Search for the cell housing the specified text and yield its (X, Y) center coordinate. 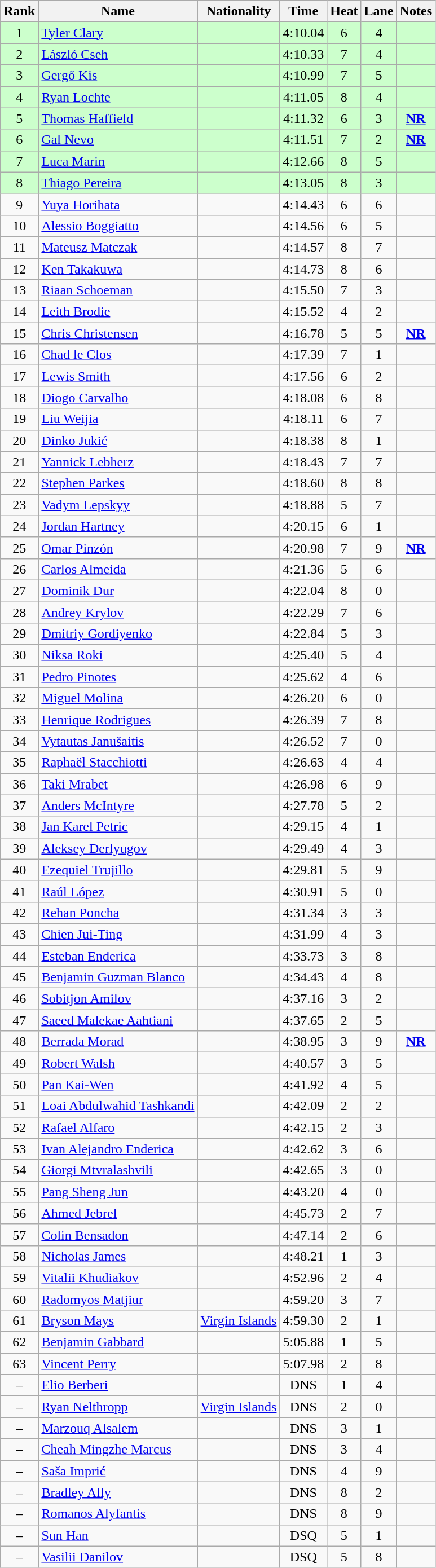
Miguel Molina (118, 698)
Leith Brodie (118, 312)
4:26.98 (303, 784)
4:17.56 (303, 376)
Yuya Horihata (118, 204)
40 (19, 870)
4:47.14 (303, 1235)
4:22.84 (303, 634)
10 (19, 226)
54 (19, 1170)
Pang Sheng Jun (118, 1192)
4:27.78 (303, 805)
Colin Bensadon (118, 1235)
4:22.29 (303, 612)
Ivan Alejandro Enderica (118, 1149)
Nicholas James (118, 1256)
Alessio Boggiatto (118, 226)
36 (19, 784)
Sobitjon Amilov (118, 999)
42 (19, 913)
4:18.38 (303, 441)
21 (19, 462)
Ryan Lochte (118, 97)
Sun Han (118, 1535)
43 (19, 934)
4:41.92 (303, 1085)
4:45.73 (303, 1213)
4:42.62 (303, 1149)
Berrada Morad (118, 1042)
Luca Marin (118, 161)
Mateusz Matczak (118, 247)
4:18.11 (303, 419)
Pedro Pinotes (118, 677)
Ryan Nelthropp (118, 1407)
28 (19, 612)
4:26.20 (303, 698)
48 (19, 1042)
4:13.05 (303, 183)
4:15.52 (303, 312)
4:14.43 (303, 204)
Omar Pinzón (118, 548)
4:14.56 (303, 226)
4:52.96 (303, 1278)
4:11.05 (303, 97)
Saša Imprić (118, 1471)
4:59.30 (303, 1321)
57 (19, 1235)
51 (19, 1106)
4:12.66 (303, 161)
Benjamin Gabbard (118, 1342)
Time (303, 11)
25 (19, 548)
Saeed Malekae Aahtiani (118, 1020)
4:26.63 (303, 763)
4:37.16 (303, 999)
4:30.91 (303, 891)
4:59.20 (303, 1299)
4:40.57 (303, 1063)
Aleksey Derlyugov (118, 848)
Loai Abdulwahid Tashkandi (118, 1106)
Benjamin Guzman Blanco (118, 977)
4:11.51 (303, 140)
4:18.43 (303, 462)
4:21.36 (303, 569)
11 (19, 247)
41 (19, 891)
Ahmed Jebrel (118, 1213)
Chien Jui-Ting (118, 934)
Thiago Pereira (118, 183)
17 (19, 376)
Chris Christensen (118, 333)
4:17.39 (303, 355)
53 (19, 1149)
4:42.09 (303, 1106)
4:26.52 (303, 741)
56 (19, 1213)
4:43.20 (303, 1192)
32 (19, 698)
4:14.57 (303, 247)
4:25.62 (303, 677)
4:48.21 (303, 1256)
Rafael Alfaro (118, 1127)
47 (19, 1020)
Carlos Almeida (118, 569)
26 (19, 569)
61 (19, 1321)
37 (19, 805)
Anders McIntyre (118, 805)
27 (19, 591)
Taki Mrabet (118, 784)
55 (19, 1192)
Niksa Roki (118, 655)
4:31.99 (303, 934)
13 (19, 290)
Robert Walsh (118, 1063)
Andrey Krylov (118, 612)
Rank (19, 11)
16 (19, 355)
4:42.65 (303, 1170)
4:20.15 (303, 526)
4:10.04 (303, 33)
14 (19, 312)
Esteban Enderica (118, 956)
33 (19, 720)
63 (19, 1364)
Cheah Mingzhe Marcus (118, 1450)
22 (19, 483)
5:05.88 (303, 1342)
4:18.60 (303, 483)
59 (19, 1278)
Ken Takakuwa (118, 269)
Name (118, 11)
Gal Nevo (118, 140)
39 (19, 848)
4:29.49 (303, 848)
Liu Weijia (118, 419)
4:20.98 (303, 548)
62 (19, 1342)
Riaan Schoeman (118, 290)
Raúl López (118, 891)
58 (19, 1256)
23 (19, 505)
4:25.40 (303, 655)
4:10.33 (303, 54)
Chad le Clos (118, 355)
45 (19, 977)
Tyler Clary (118, 33)
4:29.81 (303, 870)
László Cseh (118, 54)
Vadym Lepskyy (118, 505)
Heat (344, 11)
Jordan Hartney (118, 526)
4:42.15 (303, 1127)
44 (19, 956)
Elio Berberi (118, 1385)
Bryson Mays (118, 1321)
Stephen Parkes (118, 483)
52 (19, 1127)
Jan Karel Petric (118, 827)
5:07.98 (303, 1364)
Dmitriy Gordiyenko (118, 634)
4:18.88 (303, 505)
4:16.78 (303, 333)
Thomas Haffield (118, 118)
Radomyos Matjiur (118, 1299)
4:31.34 (303, 913)
12 (19, 269)
Rehan Poncha (118, 913)
Vasilii Danilov (118, 1557)
Vitalii Khudiakov (118, 1278)
30 (19, 655)
4:10.99 (303, 76)
49 (19, 1063)
Bradley Ally (118, 1492)
Yannick Lebherz (118, 462)
4:15.50 (303, 290)
Henrique Rodrigues (118, 720)
38 (19, 827)
20 (19, 441)
Dinko Jukić (118, 441)
4:18.08 (303, 398)
4:22.04 (303, 591)
50 (19, 1085)
Nationality (239, 11)
Lewis Smith (118, 376)
Raphaël Stacchiotti (118, 763)
Diogo Carvalho (118, 398)
4:34.43 (303, 977)
Vytautas Janušaitis (118, 741)
Notes (416, 11)
4:33.73 (303, 956)
19 (19, 419)
18 (19, 398)
Giorgi Mtvralashvili (118, 1170)
4:11.32 (303, 118)
Marzouq Alsalem (118, 1428)
24 (19, 526)
35 (19, 763)
Lane (379, 11)
4:37.65 (303, 1020)
Pan Kai-Wen (118, 1085)
4:29.15 (303, 827)
4:26.39 (303, 720)
Gergő Kis (118, 76)
4:14.73 (303, 269)
Romanos Alyfantis (118, 1514)
15 (19, 333)
34 (19, 741)
4:38.95 (303, 1042)
Vincent Perry (118, 1364)
Ezequiel Trujillo (118, 870)
31 (19, 677)
46 (19, 999)
Dominik Dur (118, 591)
29 (19, 634)
60 (19, 1299)
